Scan for the cell matching the given text and deliver its [X, Y] coordinate at center. 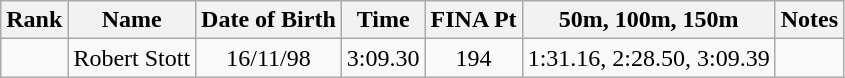
Time [383, 20]
194 [474, 58]
Robert Stott [132, 58]
Name [132, 20]
FINA Pt [474, 20]
Rank [34, 20]
16/11/98 [269, 58]
Notes [809, 20]
50m, 100m, 150m [648, 20]
1:31.16, 2:28.50, 3:09.39 [648, 58]
3:09.30 [383, 58]
Date of Birth [269, 20]
